Pinpoint the cell where the given text exists, returning its (X, Y) midpoint coordinate. 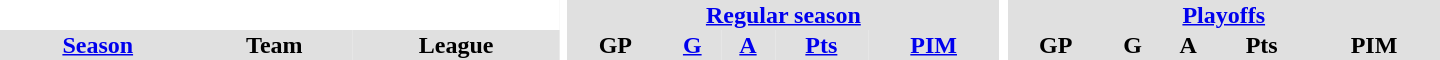
Season (98, 45)
League (456, 45)
Team (274, 45)
Playoffs (1224, 15)
Regular season (783, 15)
